Pinpoint the cell where the given text exists, returning its [X, Y] midpoint coordinate. 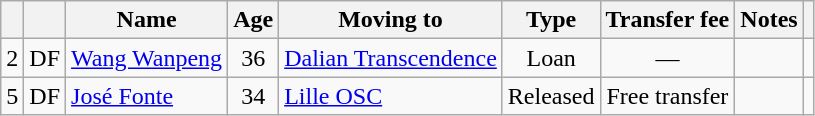
Notes [769, 20]
36 [254, 58]
Free transfer [668, 96]
Released [551, 96]
5 [12, 96]
2 [12, 58]
Age [254, 20]
34 [254, 96]
Transfer fee [668, 20]
Wang Wanpeng [147, 58]
— [668, 58]
Lille OSC [391, 96]
Moving to [391, 20]
Type [551, 20]
Name [147, 20]
Dalian Transcendence [391, 58]
José Fonte [147, 96]
Loan [551, 58]
